Identify which cell holds the provided text, then report its (X, Y) central coordinate. 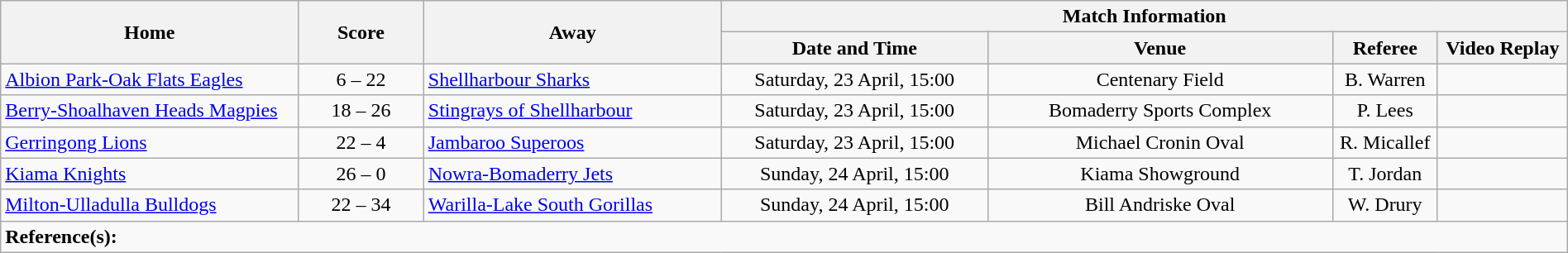
Score (361, 32)
Bill Andriske Oval (1159, 205)
Berry-Shoalhaven Heads Magpies (150, 111)
Away (572, 32)
B. Warren (1384, 79)
Venue (1159, 48)
R. Micallef (1384, 142)
Reference(s): (784, 236)
Stingrays of Shellharbour (572, 111)
T. Jordan (1384, 174)
Centenary Field (1159, 79)
Warilla-Lake South Gorillas (572, 205)
Kiama Showground (1159, 174)
26 – 0 (361, 174)
P. Lees (1384, 111)
Match Information (1145, 17)
Milton-Ulladulla Bulldogs (150, 205)
Jambaroo Superoos (572, 142)
Home (150, 32)
Albion Park-Oak Flats Eagles (150, 79)
Michael Cronin Oval (1159, 142)
Kiama Knights (150, 174)
Nowra-Bomaderry Jets (572, 174)
Video Replay (1502, 48)
Bomaderry Sports Complex (1159, 111)
Referee (1384, 48)
6 – 22 (361, 79)
Date and Time (854, 48)
22 – 34 (361, 205)
W. Drury (1384, 205)
Shellharbour Sharks (572, 79)
22 – 4 (361, 142)
Gerringong Lions (150, 142)
18 – 26 (361, 111)
